Return (x, y) of the center of cell containing provided text 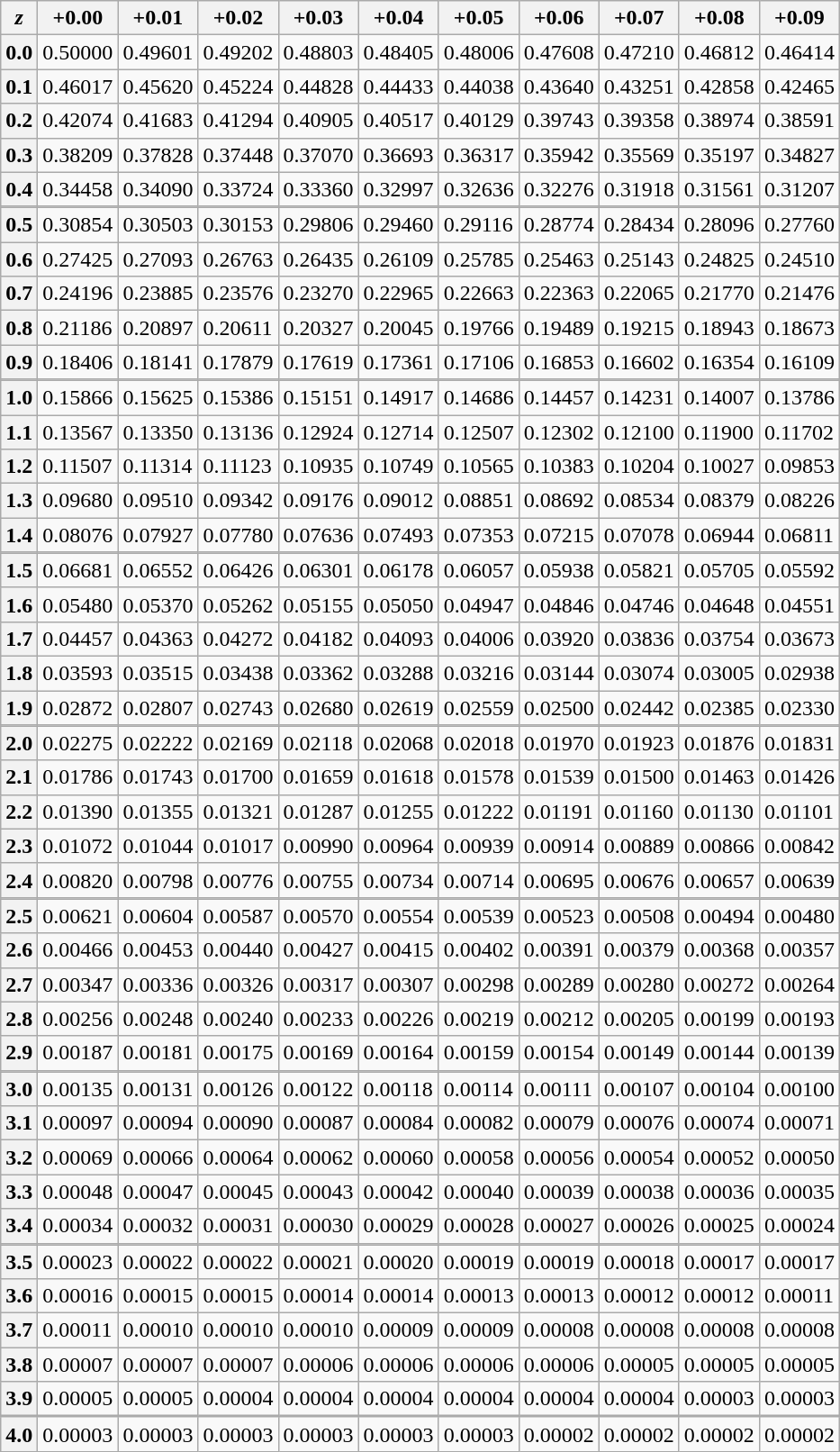
0.02938 (799, 673)
2.5 (20, 916)
0.00040 (479, 1192)
0.01287 (319, 812)
0.20897 (158, 328)
0.00939 (479, 846)
0.00056 (558, 1157)
0.00639 (799, 880)
0.00776 (238, 880)
0.31207 (799, 189)
0.11507 (77, 467)
0.02018 (479, 743)
0.2 (20, 121)
0.01578 (479, 777)
0.00256 (77, 1019)
0.00734 (398, 880)
1.4 (20, 535)
0.07927 (158, 535)
0.00391 (558, 950)
0.44433 (398, 86)
0.48405 (398, 52)
0.00240 (238, 1019)
0.06178 (398, 570)
0.00064 (238, 1157)
2.6 (20, 950)
0.00169 (319, 1053)
0.42465 (799, 86)
0.48803 (319, 52)
0.00440 (238, 950)
0.03074 (639, 673)
0.04457 (77, 639)
0.8 (20, 328)
0.27425 (77, 259)
0.09680 (77, 501)
0.05480 (77, 604)
0.02068 (398, 743)
2.9 (20, 1053)
0.02169 (238, 743)
0.00889 (639, 846)
0.00914 (558, 846)
2.0 (20, 743)
0.46812 (718, 52)
0.49202 (238, 52)
0.00964 (398, 846)
0.21186 (77, 328)
0.00248 (158, 1019)
0.01539 (558, 777)
0.05262 (238, 604)
0.01463 (718, 777)
0.20045 (398, 328)
1.0 (20, 397)
0.03438 (238, 673)
1.6 (20, 604)
0.09012 (398, 501)
0.00402 (479, 950)
0.00820 (77, 880)
0.00264 (799, 985)
2.8 (20, 1019)
0.05938 (558, 570)
0.01876 (718, 743)
0.03836 (639, 639)
0.03216 (479, 673)
0.35197 (718, 155)
0.00187 (77, 1053)
0.00175 (238, 1053)
0.00379 (639, 950)
+0.05 (479, 18)
3.0 (20, 1089)
0.26763 (238, 259)
0.23885 (158, 294)
0.00181 (158, 1053)
0.40129 (479, 121)
0.04947 (479, 604)
0.16853 (558, 362)
1.9 (20, 707)
0.05050 (398, 604)
0.04551 (799, 604)
0.0 (20, 52)
0.01831 (799, 743)
0.00193 (799, 1019)
0.43640 (558, 86)
0.4 (20, 189)
0.00027 (558, 1226)
0.22363 (558, 294)
0.00118 (398, 1089)
0.00205 (639, 1019)
0.00317 (319, 985)
0.08692 (558, 501)
0.15625 (158, 397)
0.07353 (479, 535)
0.01743 (158, 777)
0.07215 (558, 535)
2.4 (20, 880)
0.17879 (238, 362)
0.08379 (718, 501)
0.00523 (558, 916)
+0.03 (319, 18)
0.10749 (398, 467)
0.01786 (77, 777)
0.09176 (319, 501)
1.2 (20, 467)
0.00087 (319, 1123)
0.25785 (479, 259)
0.44828 (319, 86)
3.6 (20, 1296)
0.35569 (639, 155)
0.10935 (319, 467)
0.10027 (718, 467)
0.00035 (799, 1192)
0.06552 (158, 570)
0.07493 (398, 535)
0.00058 (479, 1157)
0.01017 (238, 846)
0.00031 (238, 1226)
0.01160 (639, 812)
0.38974 (718, 121)
0.01618 (398, 777)
0.23270 (319, 294)
1.8 (20, 673)
0.01321 (238, 812)
0.38209 (77, 155)
0.00415 (398, 950)
3.3 (20, 1192)
0.03005 (718, 673)
0.04746 (639, 604)
0.23576 (238, 294)
0.06301 (319, 570)
0.00047 (158, 1192)
0.28774 (558, 225)
0.05705 (718, 570)
0.00104 (718, 1089)
0.04272 (238, 639)
0.40905 (319, 121)
0.00111 (558, 1089)
0.32636 (479, 189)
0.12100 (639, 431)
0.00042 (398, 1192)
0.02275 (77, 743)
0.03288 (398, 673)
0.40517 (398, 121)
0.00084 (398, 1123)
0.09342 (238, 501)
0.01659 (319, 777)
0.00508 (639, 916)
3.4 (20, 1226)
0.32276 (558, 189)
0.05370 (158, 604)
0.44038 (479, 86)
+0.08 (718, 18)
3.2 (20, 1157)
0.10204 (639, 467)
0.08076 (77, 535)
0.00272 (718, 985)
0.06811 (799, 535)
0.00074 (718, 1123)
0.20611 (238, 328)
+0.01 (158, 18)
+0.00 (77, 18)
0.01500 (639, 777)
0.03673 (799, 639)
0.29116 (479, 225)
+0.09 (799, 18)
0.00695 (558, 880)
0.00097 (77, 1123)
0.32997 (398, 189)
3.7 (20, 1330)
0.13786 (799, 397)
0.33360 (319, 189)
0.00107 (639, 1089)
0.30153 (238, 225)
0.21476 (799, 294)
0.37828 (158, 155)
0.10383 (558, 467)
0.35942 (558, 155)
1.3 (20, 501)
0.00018 (639, 1262)
0.07078 (639, 535)
0.01044 (158, 846)
0.00100 (799, 1089)
0.42858 (718, 86)
3.8 (20, 1365)
0.02743 (238, 707)
0.00071 (799, 1123)
0.09510 (158, 501)
0.41294 (238, 121)
0.01222 (479, 812)
0.00122 (319, 1089)
0.01130 (718, 812)
0.00079 (558, 1123)
0.36317 (479, 155)
0.12507 (479, 431)
0.02500 (558, 707)
0.11702 (799, 431)
0.00034 (77, 1226)
0.30503 (158, 225)
0.00164 (398, 1053)
0.12302 (558, 431)
2.7 (20, 985)
0.00621 (77, 916)
0.26109 (398, 259)
0.00842 (799, 846)
0.19766 (479, 328)
1.5 (20, 570)
0.00233 (319, 1019)
0.00212 (558, 1019)
0.28434 (639, 225)
0.00604 (158, 916)
0.00199 (718, 1019)
0.16354 (718, 362)
0.6 (20, 259)
0.00045 (238, 1192)
0.24196 (77, 294)
0.45620 (158, 86)
0.25143 (639, 259)
0.04182 (319, 639)
0.00219 (479, 1019)
0.00226 (398, 1019)
0.05155 (319, 604)
0.16602 (639, 362)
0.02118 (319, 743)
0.04006 (479, 639)
0.00990 (319, 846)
0.00480 (799, 916)
1.1 (20, 431)
0.00368 (718, 950)
0.09853 (799, 467)
0.06944 (718, 535)
0.17361 (398, 362)
0.22965 (398, 294)
0.00082 (479, 1123)
0.00020 (398, 1262)
0.02330 (799, 707)
0.08851 (479, 501)
0.03754 (718, 639)
0.00131 (158, 1089)
0.00066 (158, 1157)
0.15386 (238, 397)
0.00069 (77, 1157)
0.05592 (799, 570)
0.33724 (238, 189)
0.43251 (639, 86)
0.00453 (158, 950)
0.18673 (799, 328)
0.39743 (558, 121)
1.7 (20, 639)
0.02807 (158, 707)
0.1 (20, 86)
0.29460 (398, 225)
0.48006 (479, 52)
0.07780 (238, 535)
0.01191 (558, 812)
0.00032 (158, 1226)
0.00043 (319, 1192)
0.00427 (319, 950)
3.9 (20, 1399)
0.00539 (479, 916)
0.12924 (319, 431)
0.00126 (238, 1089)
0.18406 (77, 362)
0.46017 (77, 86)
0.00021 (319, 1262)
0.9 (20, 362)
0.00357 (799, 950)
0.47608 (558, 52)
2.3 (20, 846)
0.00326 (238, 985)
0.00039 (558, 1192)
0.18943 (718, 328)
0.00030 (319, 1226)
0.11123 (238, 467)
0.00062 (319, 1157)
0.00289 (558, 985)
0.04363 (158, 639)
0.00114 (479, 1089)
0.00025 (718, 1226)
0.31561 (718, 189)
0.00336 (158, 985)
0.00029 (398, 1226)
0.20327 (319, 328)
0.00090 (238, 1123)
0.02872 (77, 707)
0.29806 (319, 225)
0.02442 (639, 707)
0.01101 (799, 812)
0.01426 (799, 777)
0.37448 (238, 155)
+0.07 (639, 18)
4.0 (20, 1434)
0.18141 (158, 362)
0.00028 (479, 1226)
0.02385 (718, 707)
0.02559 (479, 707)
0.27093 (158, 259)
0.21770 (718, 294)
0.24510 (799, 259)
0.00494 (718, 916)
0.00755 (319, 880)
0.00052 (718, 1157)
0.19489 (558, 328)
0.01255 (398, 812)
0.28096 (718, 225)
0.00024 (799, 1226)
0.00048 (77, 1192)
0.14457 (558, 397)
+0.06 (558, 18)
0.49601 (158, 52)
0.00026 (639, 1226)
0.47210 (639, 52)
0.03593 (77, 673)
0.50000 (77, 52)
0.15151 (319, 397)
0.03362 (319, 673)
0.01390 (77, 812)
0.19215 (639, 328)
0.7 (20, 294)
0.04648 (718, 604)
0.00050 (799, 1157)
0.02222 (158, 743)
0.36693 (398, 155)
0.06681 (77, 570)
0.31918 (639, 189)
0.3 (20, 155)
0.00054 (639, 1157)
0.13136 (238, 431)
0.00280 (639, 985)
0.04846 (558, 604)
0.14917 (398, 397)
0.03144 (558, 673)
0.00023 (77, 1262)
0.00139 (799, 1053)
0.00036 (718, 1192)
+0.04 (398, 18)
0.24825 (718, 259)
0.03515 (158, 673)
0.08226 (799, 501)
0.14686 (479, 397)
0.05821 (639, 570)
0.37070 (319, 155)
0.34090 (158, 189)
0.04093 (398, 639)
0.00038 (639, 1192)
0.00094 (158, 1123)
0.07636 (319, 535)
0.00798 (158, 880)
0.00657 (718, 880)
0.5 (20, 225)
0.01970 (558, 743)
+0.02 (238, 18)
0.00570 (319, 916)
0.00135 (77, 1089)
0.16109 (799, 362)
0.27760 (799, 225)
0.02619 (398, 707)
0.00347 (77, 985)
0.46414 (799, 52)
0.06057 (479, 570)
0.00016 (77, 1296)
0.11314 (158, 467)
0.08534 (639, 501)
0.14231 (639, 397)
0.00076 (639, 1123)
0.45224 (238, 86)
0.25463 (558, 259)
0.06426 (238, 570)
0.14007 (718, 397)
0.42074 (77, 121)
0.00154 (558, 1053)
0.10565 (479, 467)
0.11900 (718, 431)
0.00714 (479, 880)
0.00307 (398, 985)
0.00866 (718, 846)
2.1 (20, 777)
0.41683 (158, 121)
0.22065 (639, 294)
0.12714 (398, 431)
0.17106 (479, 362)
0.13567 (77, 431)
0.39358 (639, 121)
0.00554 (398, 916)
0.03920 (558, 639)
0.00466 (77, 950)
0.00060 (398, 1157)
0.00298 (479, 985)
0.26435 (319, 259)
0.00144 (718, 1053)
0.22663 (479, 294)
0.01923 (639, 743)
0.34458 (77, 189)
0.30854 (77, 225)
0.34827 (799, 155)
0.00149 (639, 1053)
0.01355 (158, 812)
0.01700 (238, 777)
z (20, 18)
0.01072 (77, 846)
0.00676 (639, 880)
0.13350 (158, 431)
0.00159 (479, 1053)
3.5 (20, 1262)
2.2 (20, 812)
0.00587 (238, 916)
0.02680 (319, 707)
0.15866 (77, 397)
0.17619 (319, 362)
0.38591 (799, 121)
3.1 (20, 1123)
